Capture the cell that displays the provided text and extract its [X, Y] central coordinate. 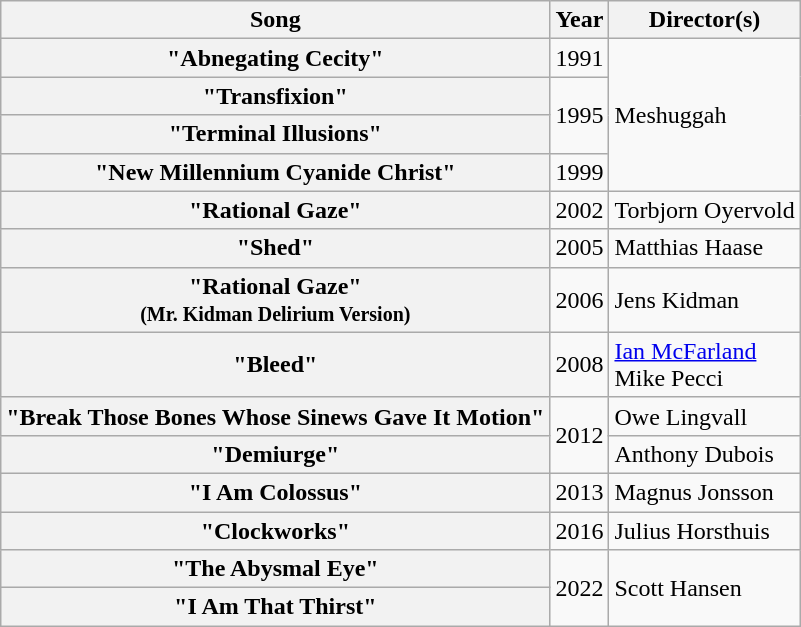
2002 [580, 210]
"Break Those Bones Whose Sinews Gave It Motion" [276, 416]
Jens Kidman [704, 300]
Year [580, 20]
"I Am That Thirst" [276, 607]
1991 [580, 58]
Magnus Jonsson [704, 492]
Owe Lingvall [704, 416]
"Bleed" [276, 364]
Julius Horsthuis [704, 531]
Anthony Dubois [704, 454]
"Demiurge" [276, 454]
"Transfixion" [276, 96]
Torbjorn Oyervold [704, 210]
"Clockworks" [276, 531]
"Rational Gaze" [276, 210]
2016 [580, 531]
2022 [580, 588]
Meshuggah [704, 115]
"Terminal Illusions" [276, 134]
2008 [580, 364]
Scott Hansen [704, 588]
"The Abysmal Eye" [276, 569]
2013 [580, 492]
"Abnegating Cecity" [276, 58]
Matthias Haase [704, 248]
Director(s) [704, 20]
"Shed" [276, 248]
"I Am Colossus" [276, 492]
Ian McFarlandMike Pecci [704, 364]
1995 [580, 115]
Song [276, 20]
"Rational Gaze"(Mr. Kidman Delirium Version) [276, 300]
2012 [580, 435]
1999 [580, 172]
"New Millennium Cyanide Christ" [276, 172]
2005 [580, 248]
2006 [580, 300]
